For the text-containing cell, return its midpoint in [x, y] coordinate format. 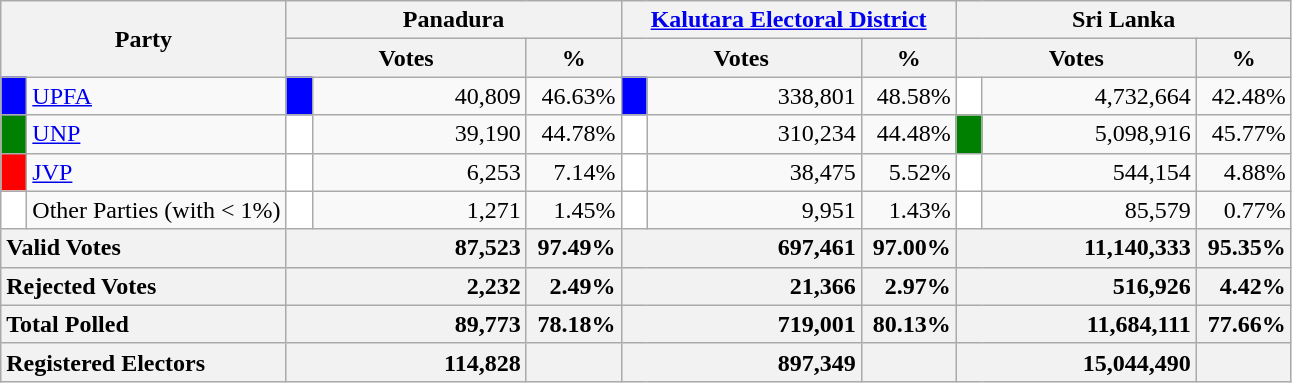
4,732,664 [1089, 96]
UNP [156, 134]
85,579 [1089, 210]
Kalutara Electoral District [788, 20]
2,232 [406, 286]
516,926 [1076, 286]
80.13% [908, 324]
310,234 [754, 134]
15,044,490 [1076, 362]
544,154 [1089, 172]
6,253 [419, 172]
2.97% [908, 286]
89,773 [406, 324]
JVP [156, 172]
0.77% [1244, 210]
719,001 [741, 324]
114,828 [406, 362]
40,809 [419, 96]
42.48% [1244, 96]
87,523 [406, 248]
Valid Votes [144, 248]
Total Polled [144, 324]
Registered Electors [144, 362]
9,951 [754, 210]
44.48% [908, 134]
78.18% [574, 324]
97.49% [574, 248]
11,684,111 [1076, 324]
48.58% [908, 96]
5.52% [908, 172]
1.45% [574, 210]
38,475 [754, 172]
UPFA [156, 96]
Party [144, 39]
7.14% [574, 172]
77.66% [1244, 324]
4.42% [1244, 286]
44.78% [574, 134]
1,271 [419, 210]
2.49% [574, 286]
Rejected Votes [144, 286]
46.63% [574, 96]
11,140,333 [1076, 248]
897,349 [741, 362]
Other Parties (with < 1%) [156, 210]
697,461 [741, 248]
4.88% [1244, 172]
Sri Lanka [1124, 20]
95.35% [1244, 248]
45.77% [1244, 134]
1.43% [908, 210]
97.00% [908, 248]
5,098,916 [1089, 134]
Panadura [454, 20]
338,801 [754, 96]
21,366 [741, 286]
39,190 [419, 134]
